Output the (X, Y) coordinate of the center of the cell containing the given text.  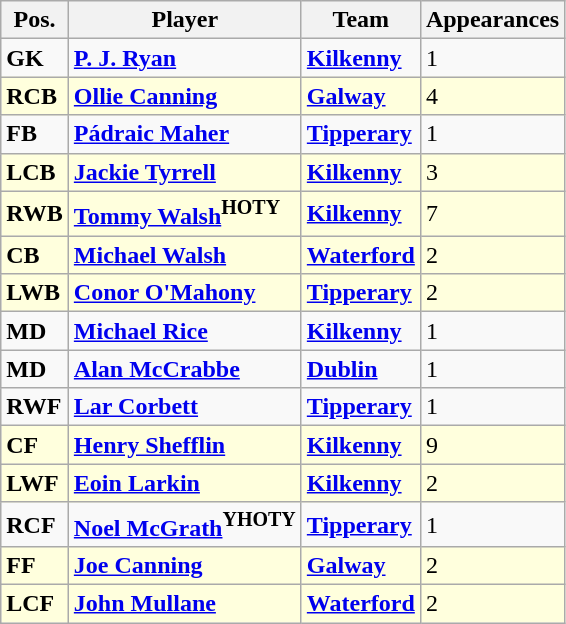
7 (492, 214)
Henry Shefflin (184, 445)
Tommy WalshHOTY (184, 214)
LCB (35, 172)
FB (35, 134)
Lar Corbett (184, 407)
Player (184, 20)
RWF (35, 407)
CB (35, 255)
FF (35, 566)
Conor O'Mahony (184, 293)
Pos. (35, 20)
RCF (35, 524)
Pádraic Maher (184, 134)
Ollie Canning (184, 96)
Eoin Larkin (184, 483)
Alan McCrabbe (184, 369)
LWB (35, 293)
LWF (35, 483)
Michael Walsh (184, 255)
Noel McGrathYHOTY (184, 524)
LCF (35, 604)
CF (35, 445)
Michael Rice (184, 331)
Dublin (360, 369)
Joe Canning (184, 566)
GK (35, 58)
RCB (35, 96)
Team (360, 20)
RWB (35, 214)
Jackie Tyrrell (184, 172)
4 (492, 96)
Appearances (492, 20)
John Mullane (184, 604)
9 (492, 445)
3 (492, 172)
P. J. Ryan (184, 58)
